Locate the cell with the specified text and output its [x, y] center coordinate. 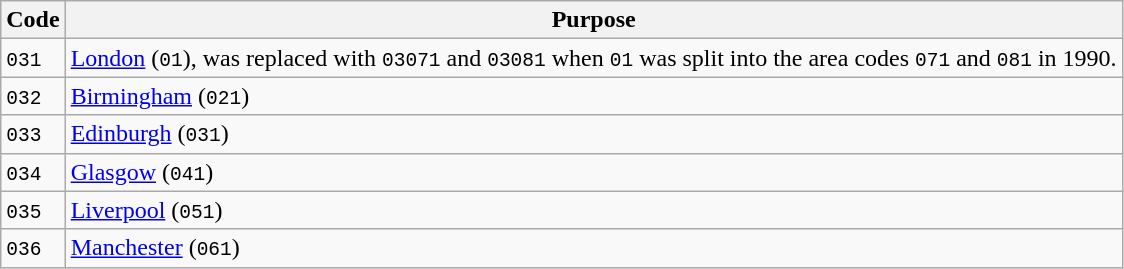
036 [33, 248]
034 [33, 172]
Glasgow (041) [594, 172]
033 [33, 134]
031 [33, 58]
Birmingham (021) [594, 96]
London (01), was replaced with 03071 and 03081 when 01 was split into the area codes 071 and 081 in 1990. [594, 58]
Manchester (061) [594, 248]
032 [33, 96]
Liverpool (051) [594, 210]
Purpose [594, 20]
Code [33, 20]
Edinburgh (031) [594, 134]
035 [33, 210]
